Search for the cell housing the specified text and yield its (X, Y) center coordinate. 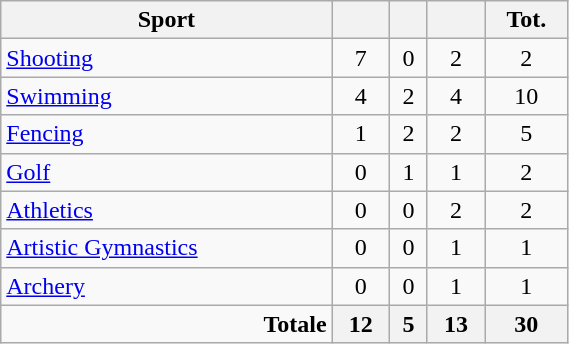
Sport (166, 20)
Totale (166, 324)
13 (456, 324)
30 (526, 324)
10 (526, 96)
12 (360, 324)
Golf (166, 172)
Athletics (166, 210)
Fencing (166, 134)
Tot. (526, 20)
Archery (166, 286)
7 (360, 58)
Artistic Gymnastics (166, 248)
Swimming (166, 96)
Shooting (166, 58)
